Capture the cell that displays the provided text and extract its [x, y] central coordinate. 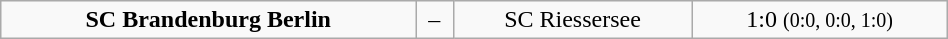
SC Riessersee [572, 20]
SC Brandenburg Berlin [208, 20]
– [434, 20]
1:0 (0:0, 0:0, 1:0) [820, 20]
